Capture the cell that displays the provided text and extract its (x, y) central coordinate. 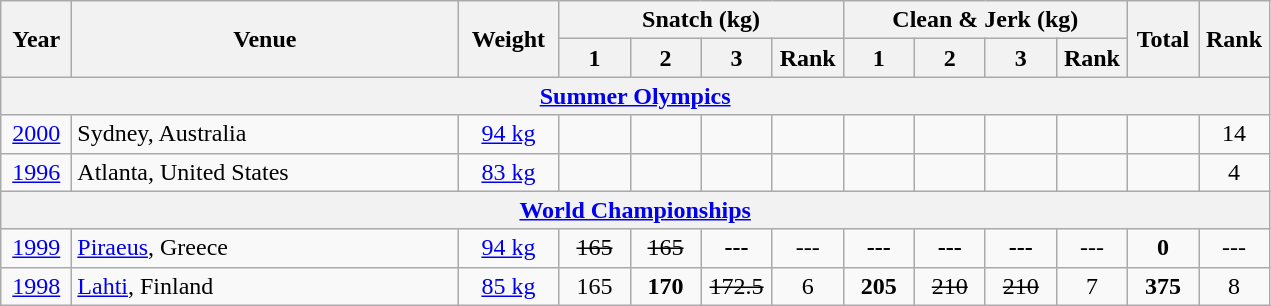
7 (1092, 286)
Total (1162, 39)
Lahti, Finland (265, 286)
172.5 (736, 286)
83 kg (508, 172)
0 (1162, 248)
85 kg (508, 286)
6 (808, 286)
World Championships (636, 210)
Year (36, 39)
Clean & Jerk (kg) (985, 20)
205 (878, 286)
14 (1234, 134)
Venue (265, 39)
1998 (36, 286)
375 (1162, 286)
1999 (36, 248)
Atlanta, United States (265, 172)
Piraeus, Greece (265, 248)
Sydney, Australia (265, 134)
8 (1234, 286)
4 (1234, 172)
Summer Olympics (636, 96)
2000 (36, 134)
Snatch (kg) (701, 20)
1996 (36, 172)
Weight (508, 39)
170 (666, 286)
